Output the [X, Y] coordinate of the center of the cell containing the given text.  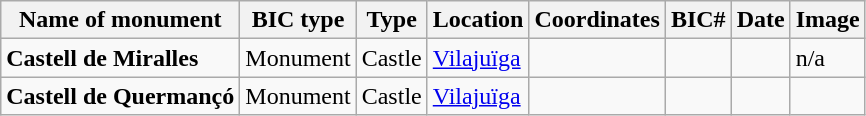
BIC# [698, 20]
n/a [828, 58]
Image [828, 20]
Castell de Miralles [120, 58]
Type [392, 20]
Coordinates [597, 20]
Name of monument [120, 20]
Date [760, 20]
Castell de Quermançó [120, 96]
Location [478, 20]
BIC type [298, 20]
